Find where the given text appears and provide that cell's center as (x, y) coordinate. 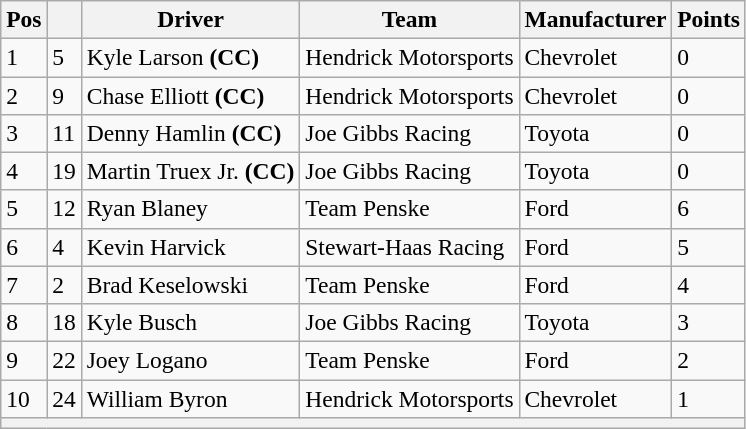
Driver (190, 19)
11 (64, 133)
Martin Truex Jr. (CC) (190, 171)
William Byron (190, 398)
Kyle Larson (CC) (190, 57)
18 (64, 322)
Kevin Harvick (190, 247)
Chase Elliott (CC) (190, 95)
Team (410, 19)
22 (64, 360)
12 (64, 209)
Manufacturer (596, 19)
19 (64, 171)
Kyle Busch (190, 322)
Points (709, 19)
Ryan Blaney (190, 209)
24 (64, 398)
Stewart-Haas Racing (410, 247)
10 (24, 398)
Brad Keselowski (190, 285)
8 (24, 322)
Denny Hamlin (CC) (190, 133)
Pos (24, 19)
7 (24, 285)
Joey Logano (190, 360)
